Provide the [X, Y] coordinate of the cell's center where the given text is located.  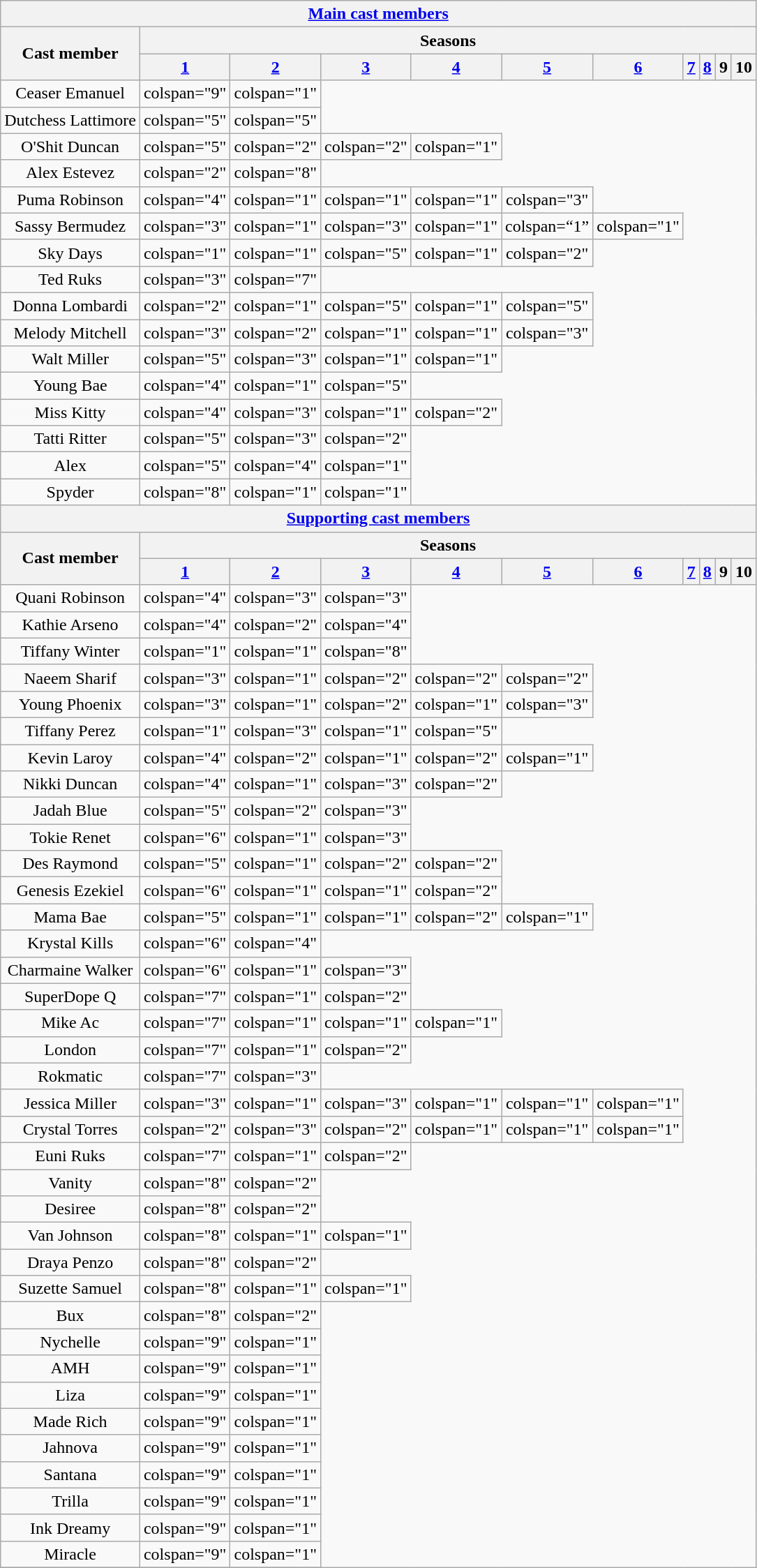
Bux [70, 1315]
Mike Ac [70, 1023]
Desiree [70, 1209]
London [70, 1050]
Tiffany Perez [70, 731]
Liza [70, 1395]
Miracle [70, 1554]
Van Johnson [70, 1236]
Alex Estevez [70, 173]
Rokmatic [70, 1076]
Jessica Miller [70, 1103]
Main cast members [378, 14]
Jadah Blue [70, 811]
Kathie Arseno [70, 625]
Melody Mitchell [70, 333]
Draya Penzo [70, 1262]
Sky Days [70, 253]
Naeem Sharif [70, 678]
Tiffany Winter [70, 651]
Ted Ruks [70, 279]
Ceaser Emanuel [70, 94]
Supporting cast members [378, 518]
Walt Miller [70, 359]
Krystal Kills [70, 943]
Sassy Bermudez [70, 226]
Tokie Renet [70, 837]
Ink Dreamy [70, 1528]
Quani Robinson [70, 598]
Jahnova [70, 1448]
Santana [70, 1474]
Young Bae [70, 386]
Spyder [70, 492]
Des Raymond [70, 864]
SuperDope Q [70, 996]
O'Shit Duncan [70, 147]
Miss Kitty [70, 412]
Donna Lombardi [70, 306]
Trilla [70, 1501]
Tatti Ritter [70, 439]
Kevin Laroy [70, 757]
AMH [70, 1368]
Genesis Ezekiel [70, 890]
Nychelle [70, 1342]
Dutchess Lattimore [70, 120]
Made Rich [70, 1421]
Nikki Duncan [70, 784]
Mama Bae [70, 917]
colspan=“1” [547, 226]
Suzette Samuel [70, 1289]
Young Phoenix [70, 704]
Euni Ruks [70, 1156]
Crystal Torres [70, 1129]
Puma Robinson [70, 200]
Vanity [70, 1183]
Alex [70, 465]
Charmaine Walker [70, 970]
